Find where the given text appears and provide that cell's center as (X, Y) coordinate. 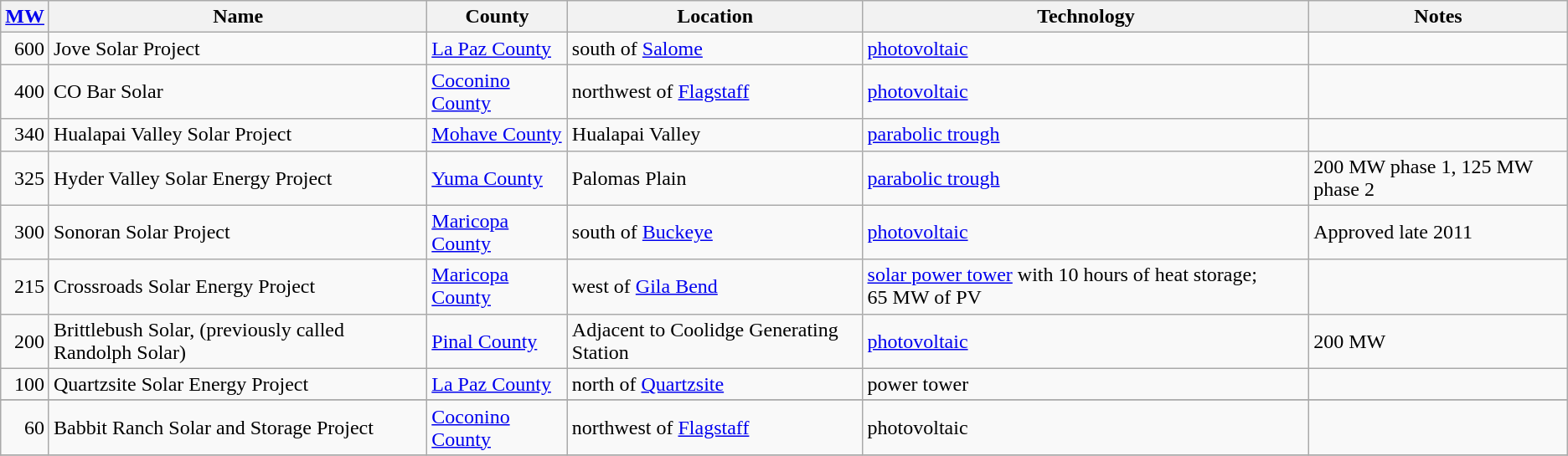
south of Buckeye (715, 233)
325 (25, 177)
215 (25, 286)
Quartzsite Solar Energy Project (238, 384)
Crossroads Solar Energy Project (238, 286)
200 MW (1439, 341)
60 (25, 427)
Hyder Valley Solar Energy Project (238, 177)
600 (25, 49)
300 (25, 233)
south of Salome (715, 49)
Sonoran Solar Project (238, 233)
340 (25, 135)
Brittlebush Solar, (previously called Randolph Solar) (238, 341)
Babbit Ranch Solar and Storage Project (238, 427)
Location (715, 17)
Jove Solar Project (238, 49)
power tower (1086, 384)
400 (25, 92)
Hualapai Valley (715, 135)
north of Quartzsite (715, 384)
Yuma County (498, 177)
Mohave County (498, 135)
Palomas Plain (715, 177)
solar power tower with 10 hours of heat storage; 65 MW of PV (1086, 286)
200 MW phase 1, 125 MW phase 2 (1439, 177)
MW (25, 17)
Pinal County (498, 341)
200 (25, 341)
Notes (1439, 17)
west of Gila Bend (715, 286)
Approved late 2011 (1439, 233)
Name (238, 17)
County (498, 17)
Technology (1086, 17)
100 (25, 384)
CO Bar Solar (238, 92)
Adjacent to Coolidge Generating Station (715, 341)
Hualapai Valley Solar Project (238, 135)
